Identify which cell holds the provided text, then report its (x, y) central coordinate. 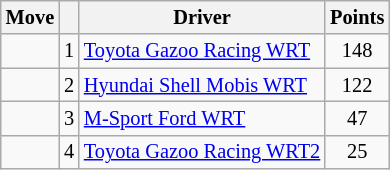
Toyota Gazoo Racing WRT (202, 51)
Toyota Gazoo Racing WRT2 (202, 152)
122 (357, 85)
47 (357, 118)
Move (30, 17)
M-Sport Ford WRT (202, 118)
2 (69, 85)
Hyundai Shell Mobis WRT (202, 85)
3 (69, 118)
Points (357, 17)
1 (69, 51)
148 (357, 51)
25 (357, 152)
4 (69, 152)
Driver (202, 17)
